For the text-containing cell, return its midpoint in (x, y) coordinate format. 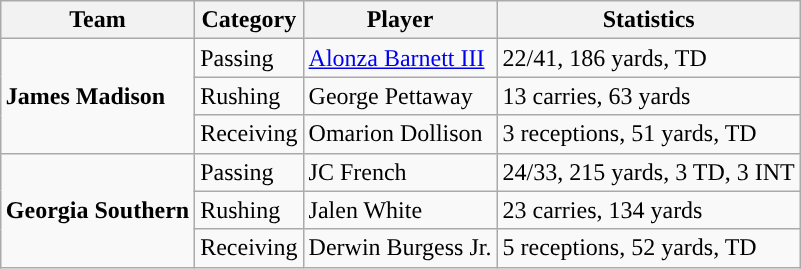
Player (400, 20)
George Pettaway (400, 96)
Georgia Southern (97, 210)
Alonza Barnett III (400, 58)
Team (97, 20)
Omarion Dollison (400, 134)
22/41, 186 yards, TD (648, 58)
3 receptions, 51 yards, TD (648, 134)
24/33, 215 yards, 3 TD, 3 INT (648, 172)
Jalen White (400, 210)
JC French (400, 172)
James Madison (97, 96)
Category (249, 20)
Derwin Burgess Jr. (400, 248)
13 carries, 63 yards (648, 96)
5 receptions, 52 yards, TD (648, 248)
23 carries, 134 yards (648, 210)
Statistics (648, 20)
